Identify which cell holds the provided text, then report its [X, Y] central coordinate. 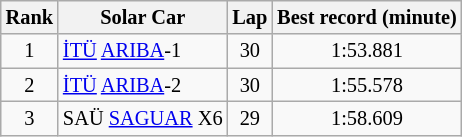
1:55.578 [366, 85]
Rank [30, 17]
Lap [250, 17]
1 [30, 51]
2 [30, 85]
29 [250, 118]
Solar Car [142, 17]
3 [30, 118]
SAÜ SAGUAR X6 [142, 118]
İTÜ ARIBA-2 [142, 85]
Best record (minute) [366, 17]
1:58.609 [366, 118]
İTÜ ARIBA-1 [142, 51]
1:53.881 [366, 51]
